Find where the given text appears and provide that cell's center as (x, y) coordinate. 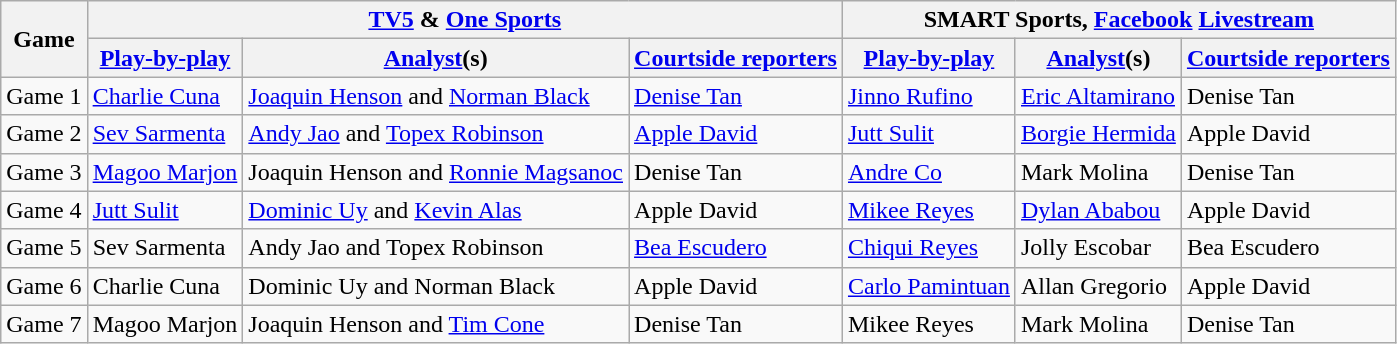
Game 1 (44, 96)
Andre Co (928, 172)
Game 4 (44, 210)
SMART Sports, Facebook Livestream (1118, 20)
Dominic Uy and Kevin Alas (436, 210)
Game 5 (44, 248)
Joaquin Henson and Tim Cone (436, 324)
Dylan Ababou (1098, 210)
Carlo Pamintuan (928, 286)
Game 7 (44, 324)
Eric Altamirano (1098, 96)
Game 6 (44, 286)
Game (44, 39)
Allan Gregorio (1098, 286)
Borgie Hermida (1098, 134)
Game 3 (44, 172)
Chiqui Reyes (928, 248)
Dominic Uy and Norman Black (436, 286)
Game 2 (44, 134)
Joaquin Henson and Norman Black (436, 96)
TV5 & One Sports (464, 20)
Joaquin Henson and Ronnie Magsanoc (436, 172)
Jinno Rufino (928, 96)
Jolly Escobar (1098, 248)
